Return [X, Y] of the center of cell containing provided text 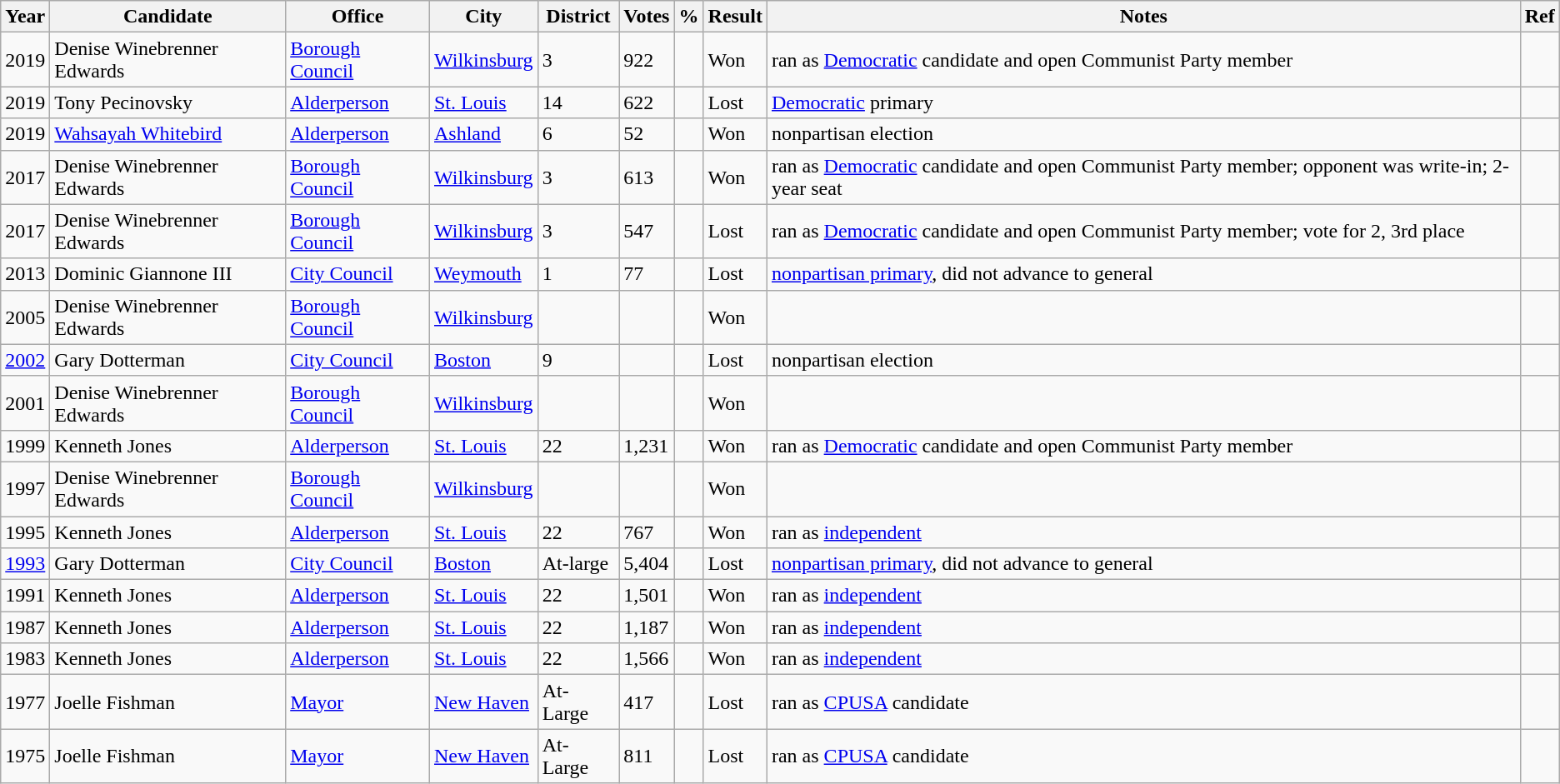
767 [647, 532]
613 [647, 177]
1975 [25, 757]
At-large [578, 564]
District [578, 17]
Ref [1540, 17]
1983 [25, 659]
2001 [25, 403]
1,187 [647, 627]
9 [578, 360]
2005 [25, 317]
1991 [25, 596]
14 [578, 102]
Ashland [483, 134]
1,566 [647, 659]
% [688, 17]
Dominic Giannone III [168, 274]
1977 [25, 702]
Office [358, 17]
1987 [25, 627]
Year [25, 17]
ran as Democratic candidate and open Communist Party member; vote for 2, 3rd place [1143, 232]
1997 [25, 488]
922 [647, 60]
622 [647, 102]
1995 [25, 532]
5,404 [647, 564]
811 [647, 757]
Votes [647, 17]
Democratic primary [1143, 102]
1993 [25, 564]
547 [647, 232]
Weymouth [483, 274]
Result [735, 17]
1 [578, 274]
77 [647, 274]
1,231 [647, 446]
2013 [25, 274]
Candidate [168, 17]
Tony Pecinovsky [168, 102]
52 [647, 134]
1999 [25, 446]
City [483, 17]
417 [647, 702]
1,501 [647, 596]
ran as Democratic candidate and open Communist Party member; opponent was write-in; 2-year seat [1143, 177]
6 [578, 134]
Wahsayah Whitebird [168, 134]
2002 [25, 360]
Notes [1143, 17]
